Find where the given text appears and provide that cell's center as (X, Y) coordinate. 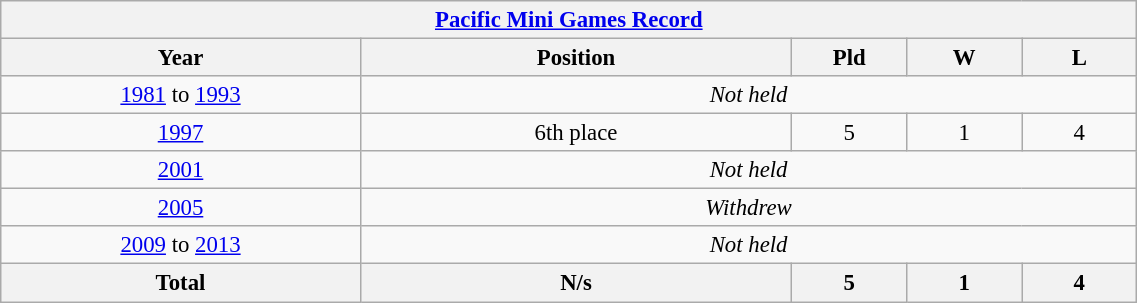
Withdrew (748, 208)
Total (181, 283)
1997 (181, 133)
Year (181, 58)
W (964, 58)
L (1080, 58)
Pld (850, 58)
Position (576, 58)
N/s (576, 283)
Pacific Mini Games Record (569, 20)
6th place (576, 133)
2009 to 2013 (181, 245)
1981 to 1993 (181, 95)
2005 (181, 208)
2001 (181, 170)
